Locate the cell with the specified text and output its [X, Y] center coordinate. 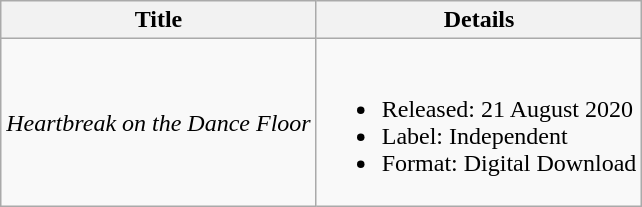
Heartbreak on the Dance Floor [158, 122]
Title [158, 20]
Released: 21 August 2020Label: IndependentFormat: Digital Download [479, 122]
Details [479, 20]
